Provide the (X, Y) coordinate of the cell's center where the given text is located.  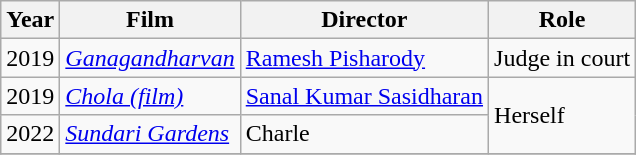
Director (364, 20)
Charle (364, 134)
Chola (film) (150, 96)
Film (150, 20)
Role (562, 20)
Year (30, 20)
Sundari Gardens (150, 134)
Ganagandharvan (150, 58)
Herself (562, 115)
Judge in court (562, 58)
2022 (30, 134)
Ramesh Pisharody (364, 58)
Sanal Kumar Sasidharan (364, 96)
